Scan for the cell matching the given text and deliver its [x, y] coordinate at center. 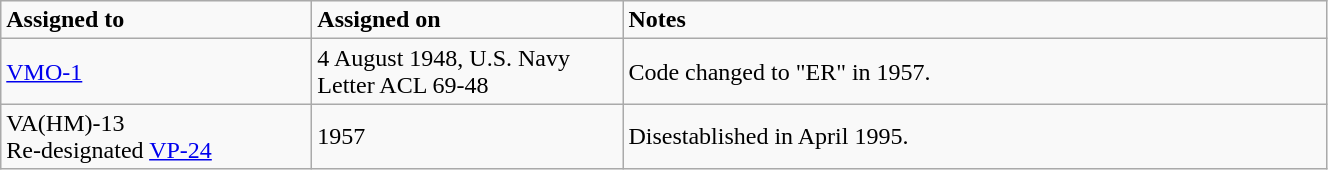
Notes [975, 20]
4 August 1948, U.S. Navy Letter ACL 69-48 [468, 72]
VMO-1 [156, 72]
1957 [468, 136]
Code changed to "ER" in 1957. [975, 72]
Disestablished in April 1995. [975, 136]
Assigned to [156, 20]
VA(HM)-13Re-designated VP-24 [156, 136]
Assigned on [468, 20]
